Provide the (X, Y) coordinate of the cell's center where the given text is located.  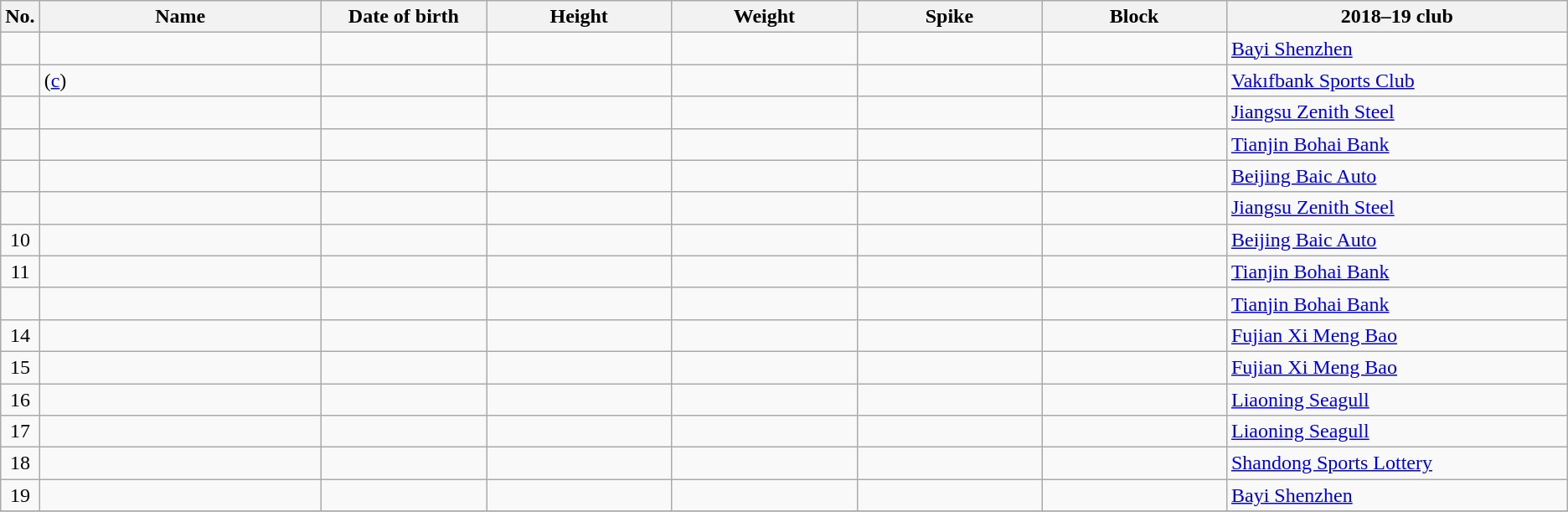
2018–19 club (1397, 17)
No. (20, 17)
Block (1134, 17)
Height (580, 17)
17 (20, 432)
Date of birth (404, 17)
14 (20, 335)
10 (20, 240)
16 (20, 400)
18 (20, 463)
Vakıfbank Sports Club (1397, 80)
Shandong Sports Lottery (1397, 463)
(c) (180, 80)
Name (180, 17)
Weight (764, 17)
19 (20, 495)
15 (20, 367)
Spike (950, 17)
11 (20, 272)
